Find where the given text appears and provide that cell's center as [x, y] coordinate. 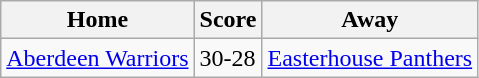
Aberdeen Warriors [98, 58]
30-28 [228, 58]
Score [228, 20]
Home [98, 20]
Away [370, 20]
Easterhouse Panthers [370, 58]
